Capture the cell that displays the provided text and extract its [X, Y] central coordinate. 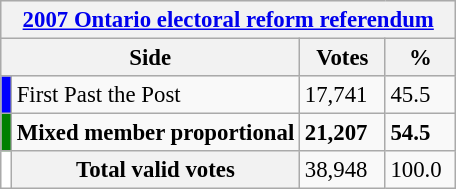
54.5 [420, 133]
% [420, 58]
17,741 [343, 95]
45.5 [420, 95]
21,207 [343, 133]
Total valid votes [155, 170]
38,948 [343, 170]
Mixed member proportional [155, 133]
First Past the Post [155, 95]
Side [150, 58]
100.0 [420, 170]
2007 Ontario electoral reform referendum [228, 20]
Votes [343, 58]
